Provide the [x, y] coordinate of the cell's center where the given text is located.  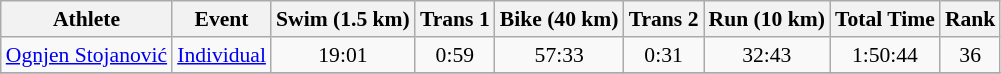
36 [970, 55]
0:31 [664, 55]
Event [222, 19]
1:50:44 [885, 55]
Trans 1 [455, 19]
57:33 [560, 55]
Athlete [86, 19]
19:01 [343, 55]
32:43 [767, 55]
Rank [970, 19]
Trans 2 [664, 19]
Individual [222, 55]
0:59 [455, 55]
Ognjen Stojanović [86, 55]
Total Time [885, 19]
Swim (1.5 km) [343, 19]
Bike (40 km) [560, 19]
Run (10 km) [767, 19]
